Extract the (x, y) coordinate from the center of the cell holding the provided text.  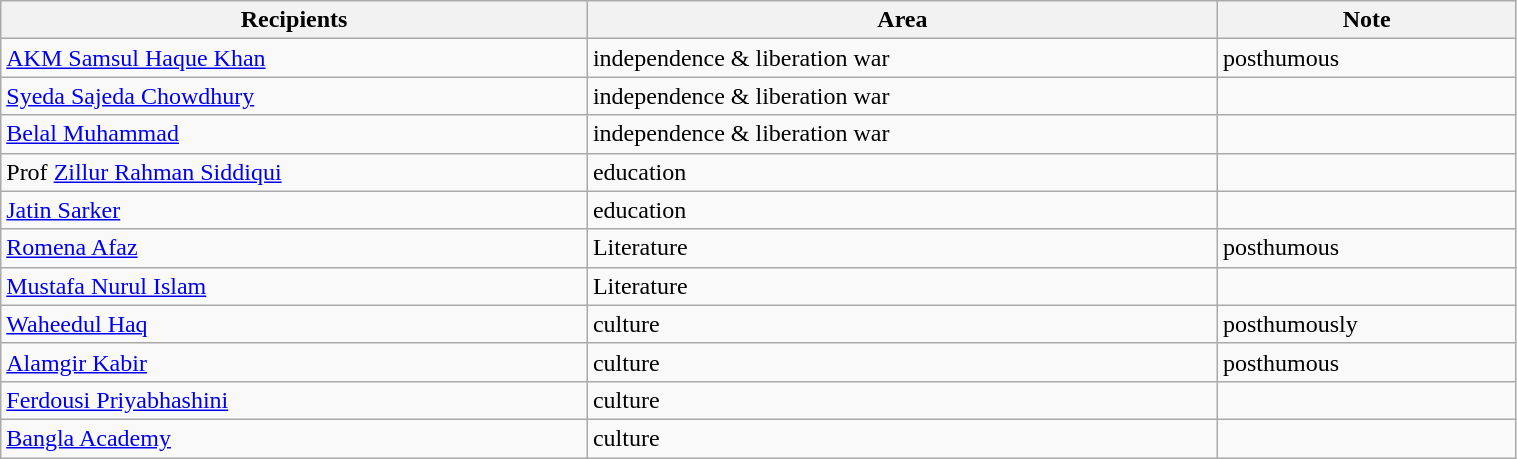
Jatin Sarker (294, 210)
Belal Muhammad (294, 134)
posthumously (1366, 324)
Area (902, 20)
Romena Afaz (294, 248)
Alamgir Kabir (294, 362)
Recipients (294, 20)
Mustafa Nurul Islam (294, 286)
Ferdousi Priyabhashini (294, 400)
Waheedul Haq (294, 324)
Bangla Academy (294, 438)
Note (1366, 20)
AKM Samsul Haque Khan (294, 58)
Prof Zillur Rahman Siddiqui (294, 172)
Syeda Sajeda Chowdhury (294, 96)
